Determine the (X, Y) coordinate at the center of the cell enclosing the given text.  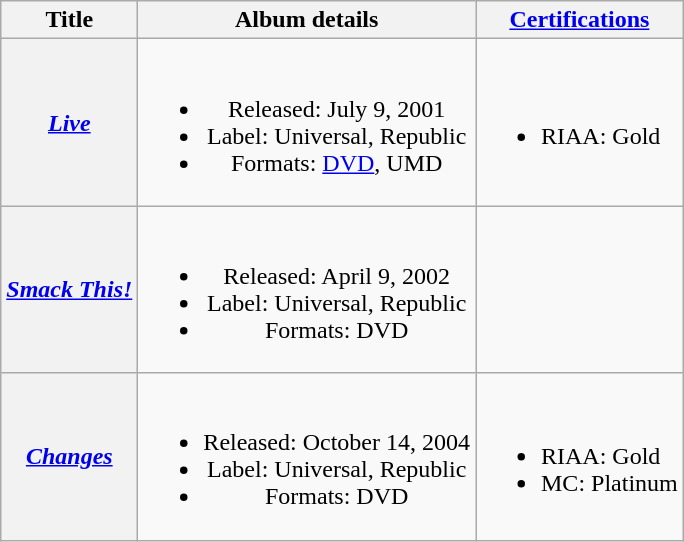
RIAA: Gold (580, 122)
Released: April 9, 2002Label: Universal, RepublicFormats: DVD (307, 290)
Title (70, 20)
Live (70, 122)
Smack This! (70, 290)
Released: October 14, 2004Label: Universal, RepublicFormats: DVD (307, 456)
Certifications (580, 20)
RIAA: GoldMC: Platinum (580, 456)
Changes (70, 456)
Album details (307, 20)
Released: July 9, 2001Label: Universal, RepublicFormats: DVD, UMD (307, 122)
